Search for the cell housing the specified text and yield its (X, Y) center coordinate. 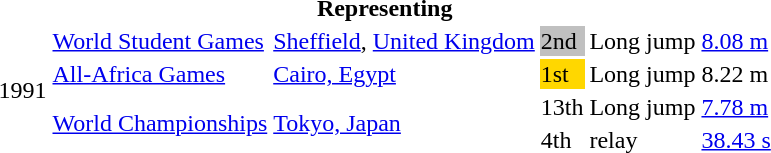
2nd (562, 41)
1st (562, 74)
World Student Games (160, 41)
13th (562, 107)
Cairo, Egypt (404, 74)
Sheffield, United Kingdom (404, 41)
All-Africa Games (160, 74)
